Find where the given text appears and provide that cell's center as (x, y) coordinate. 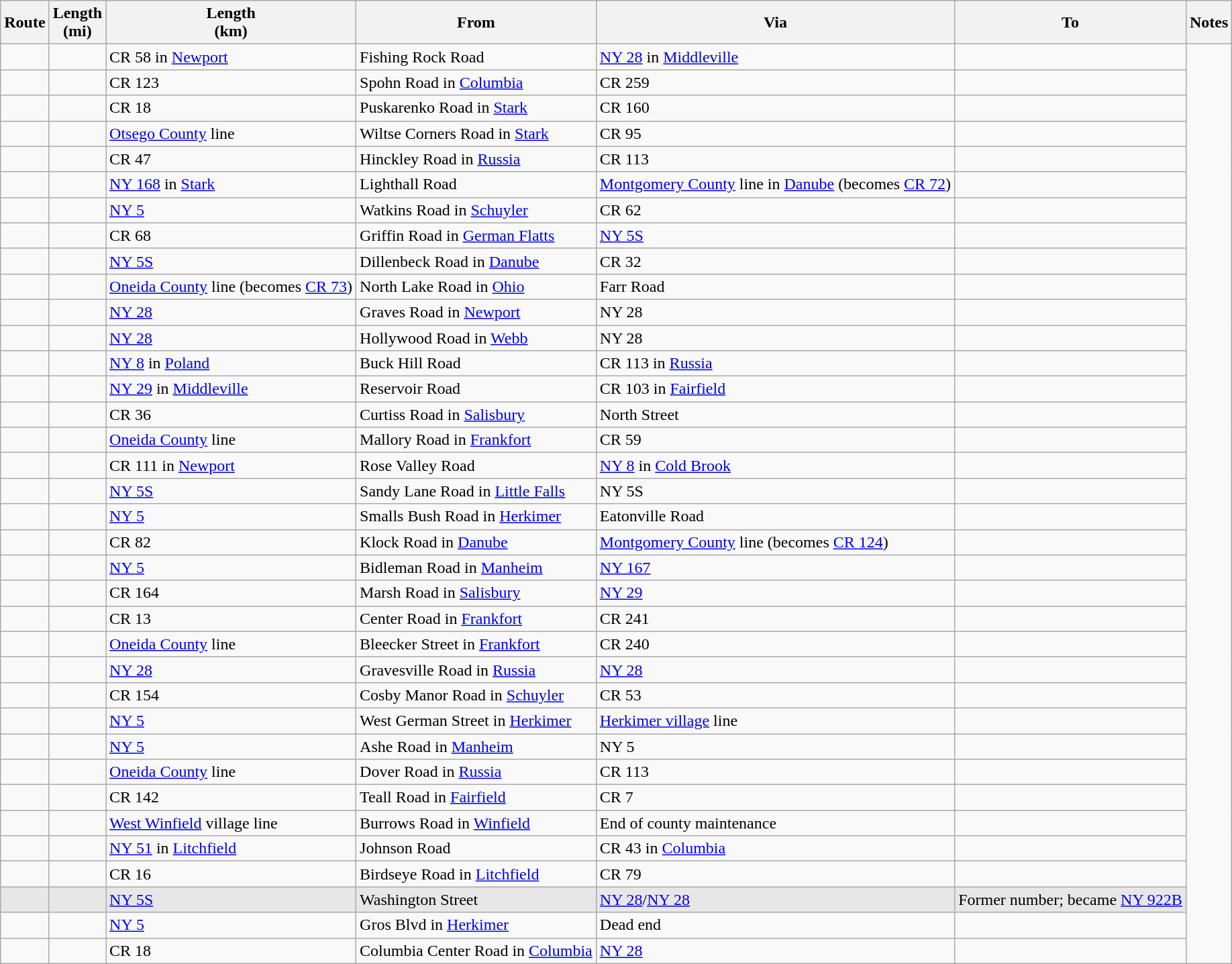
Birdseye Road in Litchfield (476, 874)
NY 29 (775, 593)
Via (775, 23)
Herkimer village line (775, 720)
CR 59 (775, 440)
CR 53 (775, 695)
CR 103 in Fairfield (775, 389)
Reservoir Road (476, 389)
CR 111 in Newport (231, 466)
Mallory Road in Frankfort (476, 440)
CR 123 (231, 83)
CR 32 (775, 261)
Marsh Road in Salisbury (476, 593)
CR 113 in Russia (775, 364)
Buck Hill Road (476, 364)
CR 164 (231, 593)
CR 79 (775, 874)
CR 7 (775, 798)
Length(km) (231, 23)
CR 43 in Columbia (775, 849)
Ashe Road in Manheim (476, 747)
West German Street in Herkimer (476, 720)
CR 16 (231, 874)
NY 51 in Litchfield (231, 849)
CR 36 (231, 415)
Klock Road in Danube (476, 542)
Hinckley Road in Russia (476, 159)
Route (25, 23)
Oneida County line (becomes CR 73) (231, 286)
CR 240 (775, 644)
Length(mi) (77, 23)
Montgomery County line (becomes CR 124) (775, 542)
Graves Road in Newport (476, 312)
CR 95 (775, 133)
Spohn Road in Columbia (476, 83)
North Lake Road in Ohio (476, 286)
CR 47 (231, 159)
Gravesville Road in Russia (476, 670)
Bidleman Road in Manheim (476, 568)
Lighthall Road (476, 184)
Cosby Manor Road in Schuyler (476, 695)
NY 28/NY 28 (775, 900)
Washington Street (476, 900)
CR 241 (775, 619)
Eatonville Road (775, 517)
From (476, 23)
NY 8 in Cold Brook (775, 466)
Dillenbeck Road in Danube (476, 261)
Gros Blvd in Herkimer (476, 925)
CR 160 (775, 108)
Smalls Bush Road in Herkimer (476, 517)
Puskarenko Road in Stark (476, 108)
CR 13 (231, 619)
CR 154 (231, 695)
Johnson Road (476, 849)
Center Road in Frankfort (476, 619)
North Street (775, 415)
Notes (1209, 23)
Wiltse Corners Road in Stark (476, 133)
NY 168 in Stark (231, 184)
CR 62 (775, 210)
Sandy Lane Road in Little Falls (476, 491)
NY 28 in Middleville (775, 57)
Farr Road (775, 286)
To (1071, 23)
Curtiss Road in Salisbury (476, 415)
Hollywood Road in Webb (476, 337)
CR 68 (231, 235)
Griffin Road in German Flatts (476, 235)
Rose Valley Road (476, 466)
Montgomery County line in Danube (becomes CR 72) (775, 184)
Bleecker Street in Frankfort (476, 644)
Watkins Road in Schuyler (476, 210)
Dead end (775, 925)
NY 167 (775, 568)
NY 29 in Middleville (231, 389)
End of county maintenance (775, 823)
Burrows Road in Winfield (476, 823)
Former number; became NY 922B (1071, 900)
CR 58 in Newport (231, 57)
West Winfield village line (231, 823)
CR 142 (231, 798)
NY 8 in Poland (231, 364)
CR 259 (775, 83)
Dover Road in Russia (476, 772)
CR 82 (231, 542)
Teall Road in Fairfield (476, 798)
Fishing Rock Road (476, 57)
Otsego County line (231, 133)
Columbia Center Road in Columbia (476, 951)
